From the cell containing the given text, extract its center point as [x, y] coordinate. 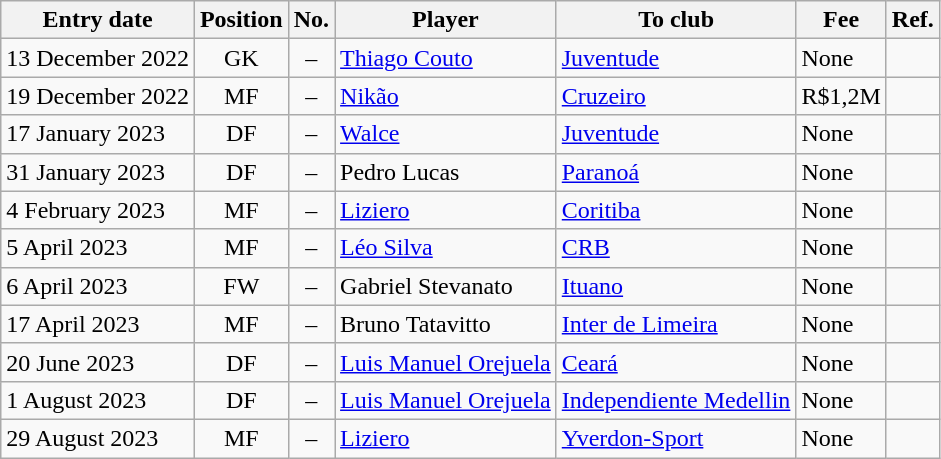
Pedro Lucas [446, 172]
Paranoá [676, 172]
Gabriel Stevanato [446, 286]
Ceará [676, 362]
Fee [841, 20]
31 January 2023 [98, 172]
Entry date [98, 20]
5 April 2023 [98, 248]
Nikão [446, 96]
Ituano [676, 286]
20 June 2023 [98, 362]
GK [241, 58]
FW [241, 286]
Independiente Medellin [676, 400]
To club [676, 20]
Ref. [912, 20]
Inter de Limeira [676, 324]
Cruzeiro [676, 96]
Walce [446, 134]
Player [446, 20]
19 December 2022 [98, 96]
Position [241, 20]
Léo Silva [446, 248]
Coritiba [676, 210]
CRB [676, 248]
29 August 2023 [98, 438]
13 December 2022 [98, 58]
4 February 2023 [98, 210]
R$1,2M [841, 96]
17 April 2023 [98, 324]
Bruno Tatavitto [446, 324]
1 August 2023 [98, 400]
Thiago Couto [446, 58]
17 January 2023 [98, 134]
Yverdon-Sport [676, 438]
6 April 2023 [98, 286]
No. [311, 20]
